From the cell containing the given text, extract its center point as (x, y) coordinate. 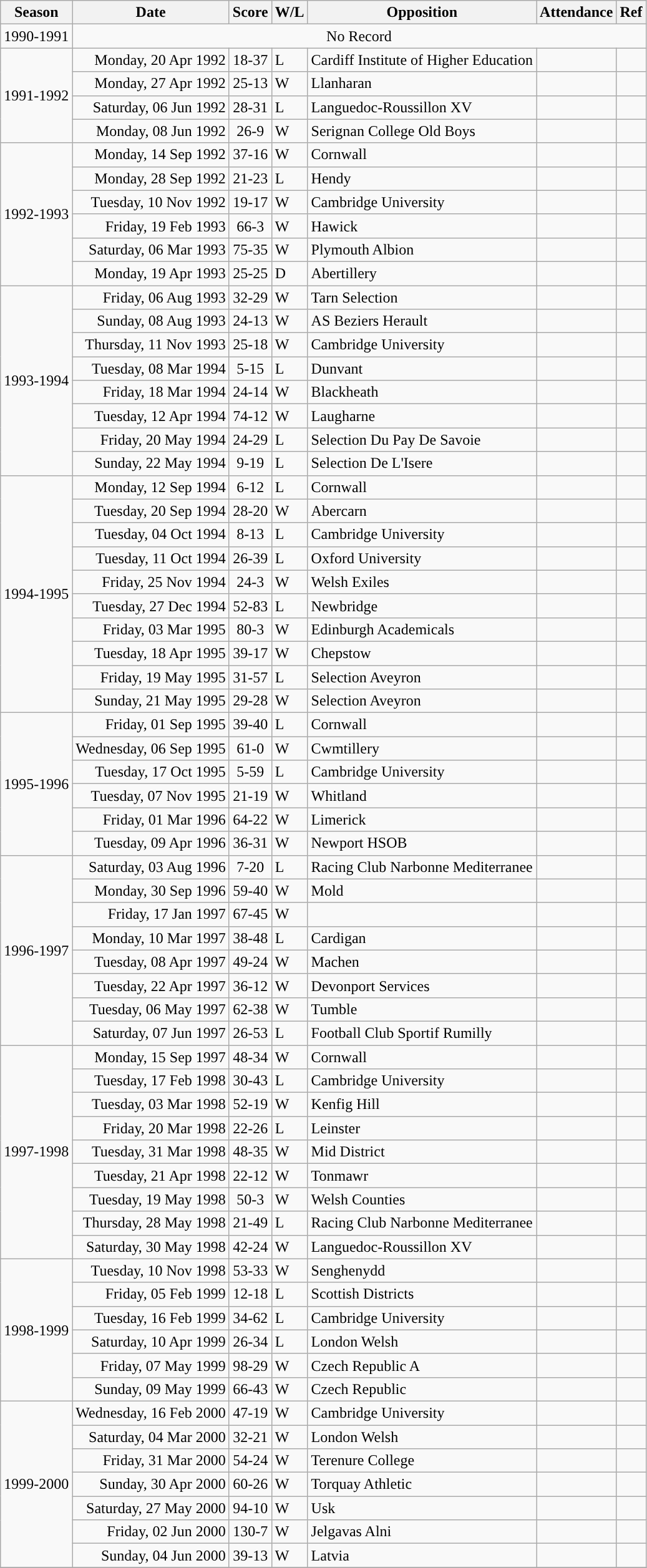
24-13 (250, 321)
Tuesday, 06 May 1997 (151, 1009)
Torquay Athletic (422, 1484)
1998-1999 (36, 1330)
Kenfig Hill (422, 1105)
Sunday, 08 Aug 1993 (151, 321)
Tuesday, 17 Oct 1995 (151, 772)
AS Beziers Herault (422, 321)
64-22 (250, 820)
Newport HSOB (422, 843)
Terenure College (422, 1461)
Monday, 27 Apr 1992 (151, 84)
Sunday, 22 May 1994 (151, 463)
Welsh Counties (422, 1199)
Usk (422, 1508)
Serignan College Old Boys (422, 131)
1990-1991 (36, 36)
Friday, 02 Jun 2000 (151, 1532)
Sunday, 09 May 1999 (151, 1389)
Mold (422, 891)
5-15 (250, 369)
52-83 (250, 606)
26-39 (250, 558)
42-24 (250, 1247)
80-3 (250, 629)
Welsh Exiles (422, 582)
Selection De L'Isere (422, 463)
26-9 (250, 131)
39-17 (250, 653)
32-21 (250, 1436)
Monday, 14 Sep 1992 (151, 155)
1997-1998 (36, 1153)
25-25 (250, 273)
Czech Republic (422, 1389)
21-23 (250, 178)
26-34 (250, 1342)
24-29 (250, 440)
Attendance (576, 12)
Saturday, 30 May 1998 (151, 1247)
1995-1996 (36, 784)
Tuesday, 10 Nov 1998 (151, 1270)
Friday, 01 Mar 1996 (151, 820)
Monday, 30 Sep 1996 (151, 891)
Hawick (422, 226)
Cardiff Institute of Higher Education (422, 60)
Newbridge (422, 606)
Tuesday, 09 Apr 1996 (151, 843)
Mid District (422, 1152)
Saturday, 10 Apr 1999 (151, 1342)
74-12 (250, 416)
62-38 (250, 1009)
Laugharne (422, 416)
Saturday, 07 Jun 1997 (151, 1033)
Monday, 20 Apr 1992 (151, 60)
75-35 (250, 249)
39-40 (250, 725)
48-34 (250, 1057)
Saturday, 04 Mar 2000 (151, 1436)
Monday, 15 Sep 1997 (151, 1057)
Tuesday, 08 Mar 1994 (151, 369)
Senghenydd (422, 1270)
Abertillery (422, 273)
Oxford University (422, 558)
Saturday, 27 May 2000 (151, 1508)
36-31 (250, 843)
Tuesday, 16 Feb 1999 (151, 1318)
Ref (631, 12)
66-3 (250, 226)
Devonport Services (422, 985)
No Record (359, 36)
61-0 (250, 748)
Friday, 20 Mar 1998 (151, 1128)
Saturday, 03 Aug 1996 (151, 867)
22-26 (250, 1128)
Edinburgh Academicals (422, 629)
59-40 (250, 891)
24-3 (250, 582)
9-19 (250, 463)
60-26 (250, 1484)
Tuesday, 22 Apr 1997 (151, 985)
Tarn Selection (422, 298)
Tuesday, 12 Apr 1994 (151, 416)
18-37 (250, 60)
Friday, 31 Mar 2000 (151, 1461)
Wednesday, 16 Feb 2000 (151, 1413)
66-43 (250, 1389)
Tuesday, 27 Dec 1994 (151, 606)
Monday, 19 Apr 1993 (151, 273)
Limerick (422, 820)
Tonmawr (422, 1176)
28-31 (250, 107)
Scottish Districts (422, 1294)
Thursday, 11 Nov 1993 (151, 345)
Plymouth Albion (422, 249)
Friday, 19 May 1995 (151, 677)
29-28 (250, 701)
1996-1997 (36, 950)
Monday, 08 Jun 1992 (151, 131)
Latvia (422, 1556)
38-48 (250, 938)
Whitland (422, 796)
25-13 (250, 84)
Friday, 18 Mar 1994 (151, 392)
67-45 (250, 914)
22-12 (250, 1176)
Abercarn (422, 511)
19-17 (250, 202)
25-18 (250, 345)
Tuesday, 07 Nov 1995 (151, 796)
D (289, 273)
12-18 (250, 1294)
30-43 (250, 1081)
6-12 (250, 487)
Sunday, 21 May 1995 (151, 701)
Season (36, 12)
Friday, 20 May 1994 (151, 440)
34-62 (250, 1318)
Sunday, 04 Jun 2000 (151, 1556)
Tuesday, 03 Mar 1998 (151, 1105)
Monday, 10 Mar 1997 (151, 938)
Saturday, 06 Mar 1993 (151, 249)
Tuesday, 20 Sep 1994 (151, 511)
36-12 (250, 985)
1993-1994 (36, 380)
Tumble (422, 1009)
1994-1995 (36, 594)
Date (151, 12)
49-24 (250, 962)
32-29 (250, 298)
21-49 (250, 1223)
W/L (289, 12)
Tuesday, 08 Apr 1997 (151, 962)
47-19 (250, 1413)
Czech Republic A (422, 1365)
Blackheath (422, 392)
52-19 (250, 1105)
94-10 (250, 1508)
Chepstow (422, 653)
Opposition (422, 12)
24-14 (250, 392)
Friday, 06 Aug 1993 (151, 298)
Thursday, 28 May 1998 (151, 1223)
Friday, 25 Nov 1994 (151, 582)
Friday, 19 Feb 1993 (151, 226)
31-57 (250, 677)
54-24 (250, 1461)
Friday, 17 Jan 1997 (151, 914)
Friday, 03 Mar 1995 (151, 629)
8-13 (250, 535)
Monday, 12 Sep 1994 (151, 487)
Cardigan (422, 938)
Friday, 01 Sep 1995 (151, 725)
5-59 (250, 772)
98-29 (250, 1365)
Friday, 07 May 1999 (151, 1365)
28-20 (250, 511)
53-33 (250, 1270)
1999-2000 (36, 1484)
39-13 (250, 1556)
Jelgavas Alni (422, 1532)
Sunday, 30 Apr 2000 (151, 1484)
26-53 (250, 1033)
Saturday, 06 Jun 1992 (151, 107)
Llanharan (422, 84)
Tuesday, 19 May 1998 (151, 1199)
Tuesday, 31 Mar 1998 (151, 1152)
7-20 (250, 867)
1991-1992 (36, 95)
Leinster (422, 1128)
130-7 (250, 1532)
21-19 (250, 796)
Hendy (422, 178)
Cwmtillery (422, 748)
Friday, 05 Feb 1999 (151, 1294)
Tuesday, 17 Feb 1998 (151, 1081)
Football Club Sportif Rumilly (422, 1033)
Machen (422, 962)
Score (250, 12)
Tuesday, 18 Apr 1995 (151, 653)
Monday, 28 Sep 1992 (151, 178)
Selection Du Pay De Savoie (422, 440)
1992-1993 (36, 214)
Wednesday, 06 Sep 1995 (151, 748)
Tuesday, 11 Oct 1994 (151, 558)
Tuesday, 04 Oct 1994 (151, 535)
37-16 (250, 155)
Dunvant (422, 369)
48-35 (250, 1152)
50-3 (250, 1199)
Tuesday, 21 Apr 1998 (151, 1176)
Tuesday, 10 Nov 1992 (151, 202)
